From the cell containing the given text, extract its center point as (x, y) coordinate. 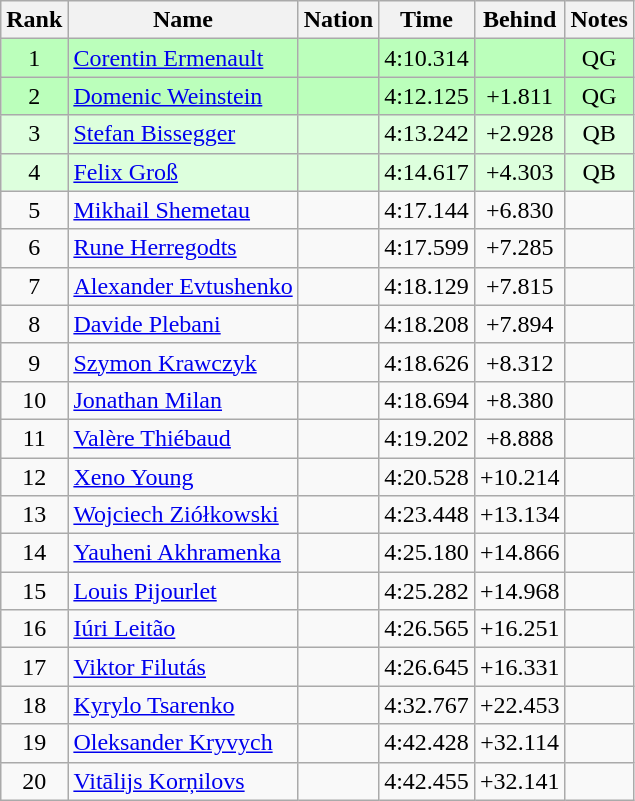
4:25.180 (427, 553)
Kyrylo Tsarenko (183, 705)
8 (34, 324)
Vitālijs Korņilovs (183, 781)
4:18.129 (427, 286)
+7.285 (520, 248)
+14.968 (520, 591)
4:23.448 (427, 515)
4:42.428 (427, 743)
4:18.626 (427, 362)
Name (183, 20)
16 (34, 629)
Notes (599, 20)
Valère Thiébaud (183, 438)
Corentin Ermenault (183, 58)
+10.214 (520, 477)
+14.866 (520, 553)
Yauheni Akhramenka (183, 553)
Wojciech Ziółkowski (183, 515)
4:12.125 (427, 96)
4:32.767 (427, 705)
Nation (338, 20)
20 (34, 781)
Mikhail Shemetau (183, 210)
Alexander Evtushenko (183, 286)
4:42.455 (427, 781)
19 (34, 743)
4:26.565 (427, 629)
4:17.144 (427, 210)
4:26.645 (427, 667)
11 (34, 438)
4:14.617 (427, 172)
+13.134 (520, 515)
+7.815 (520, 286)
+8.312 (520, 362)
7 (34, 286)
Time (427, 20)
4:18.208 (427, 324)
17 (34, 667)
Davide Plebani (183, 324)
18 (34, 705)
+32.141 (520, 781)
Stefan Bissegger (183, 134)
+4.303 (520, 172)
+16.251 (520, 629)
6 (34, 248)
5 (34, 210)
4:25.282 (427, 591)
+6.830 (520, 210)
4:10.314 (427, 58)
4:20.528 (427, 477)
4:19.202 (427, 438)
+2.928 (520, 134)
4:18.694 (427, 400)
Rank (34, 20)
10 (34, 400)
+1.811 (520, 96)
Felix Groß (183, 172)
+8.888 (520, 438)
+8.380 (520, 400)
Rune Herregodts (183, 248)
Domenic Weinstein (183, 96)
Viktor Filutás (183, 667)
15 (34, 591)
+7.894 (520, 324)
+22.453 (520, 705)
4 (34, 172)
Jonathan Milan (183, 400)
Louis Pijourlet (183, 591)
+16.331 (520, 667)
+32.114 (520, 743)
9 (34, 362)
Szymon Krawczyk (183, 362)
Iúri Leitão (183, 629)
4:17.599 (427, 248)
13 (34, 515)
3 (34, 134)
Xeno Young (183, 477)
14 (34, 553)
Oleksander Kryvych (183, 743)
2 (34, 96)
4:13.242 (427, 134)
12 (34, 477)
1 (34, 58)
Behind (520, 20)
